For the text-containing cell, return its midpoint in (x, y) coordinate format. 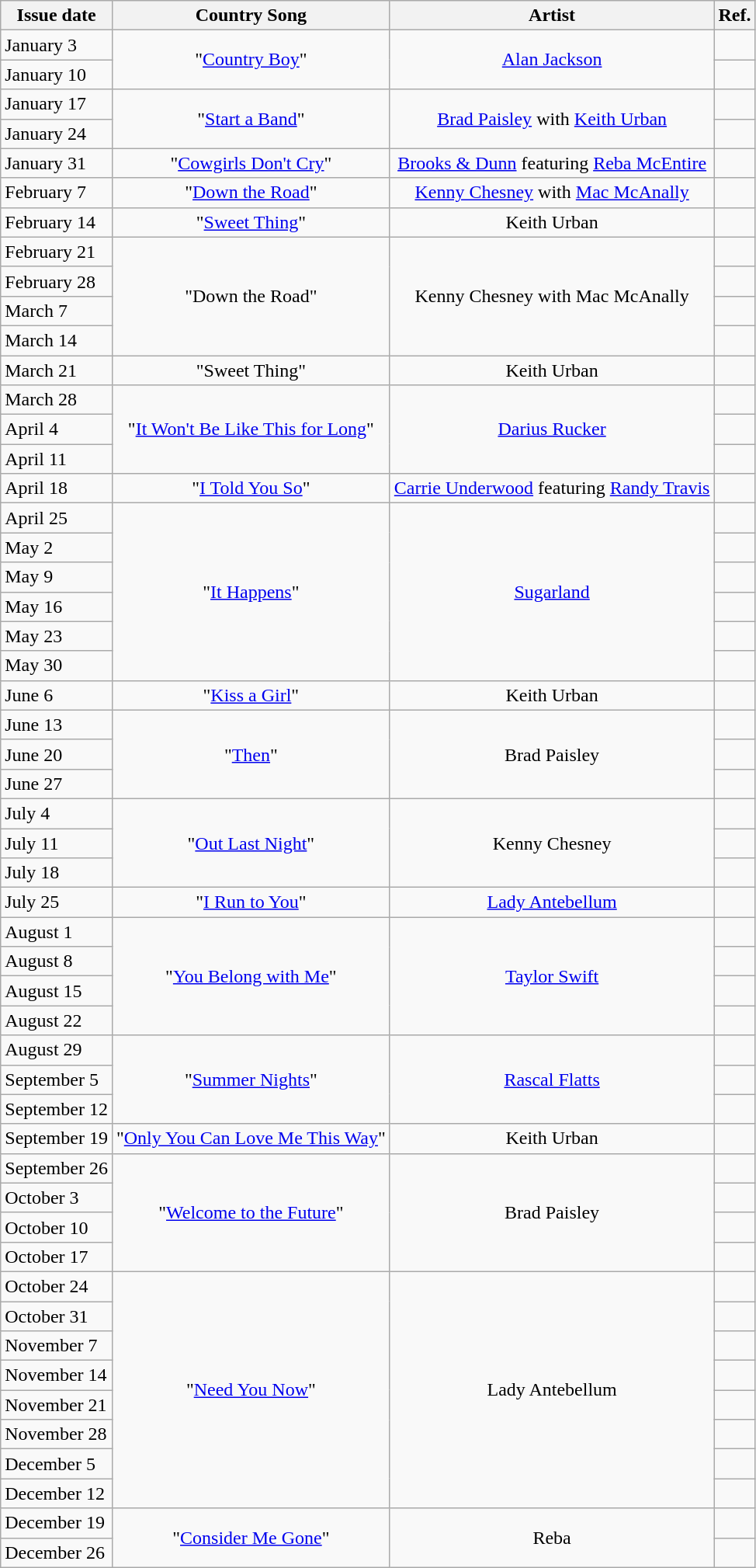
August 22 (57, 1020)
July 4 (57, 813)
Brooks & Dunn featuring Reba McEntire (552, 163)
June 20 (57, 754)
January 24 (57, 134)
November 28 (57, 1434)
May 9 (57, 577)
January 3 (57, 45)
May 30 (57, 666)
Country Song (251, 16)
"I Run to You" (251, 902)
April 11 (57, 459)
Issue date (57, 16)
September 26 (57, 1168)
January 10 (57, 75)
February 28 (57, 281)
December 5 (57, 1464)
October 24 (57, 1286)
November 7 (57, 1346)
Darius Rucker (552, 429)
August 1 (57, 932)
"It Won't Be Like This for Long" (251, 429)
September 5 (57, 1080)
"Country Boy" (251, 60)
January 17 (57, 104)
"Summer Nights" (251, 1080)
"Start a Band" (251, 119)
Reba (552, 1538)
July 11 (57, 843)
"I Told You So" (251, 488)
April 4 (57, 429)
Kenny Chesney (552, 843)
October 10 (57, 1227)
August 15 (57, 991)
"Then" (251, 754)
December 26 (57, 1552)
"Only You Can Love Me This Way" (251, 1139)
January 31 (57, 163)
June 13 (57, 725)
Sugarland (552, 592)
"Out Last Night" (251, 843)
October 3 (57, 1198)
"Need You Now" (251, 1389)
"Welcome to the Future" (251, 1212)
February 14 (57, 222)
Alan Jackson (552, 60)
March 28 (57, 400)
August 8 (57, 961)
August 29 (57, 1050)
March 21 (57, 370)
July 18 (57, 873)
February 21 (57, 252)
December 19 (57, 1523)
Artist (552, 16)
May 16 (57, 607)
Brad Paisley with Keith Urban (552, 119)
"Kiss a Girl" (251, 695)
September 19 (57, 1139)
November 14 (57, 1375)
April 25 (57, 518)
Taylor Swift (552, 976)
June 27 (57, 784)
"It Happens" (251, 592)
October 31 (57, 1316)
February 7 (57, 193)
Rascal Flatts (552, 1080)
May 23 (57, 636)
December 12 (57, 1493)
November 21 (57, 1405)
October 17 (57, 1257)
May 2 (57, 548)
March 7 (57, 311)
"You Belong with Me" (251, 976)
March 14 (57, 340)
"Consider Me Gone" (251, 1538)
April 18 (57, 488)
Ref. (734, 16)
"Cowgirls Don't Cry" (251, 163)
July 25 (57, 902)
June 6 (57, 695)
September 12 (57, 1109)
Carrie Underwood featuring Randy Travis (552, 488)
